Determine the [X, Y] coordinate at the center of the cell enclosing the given text.  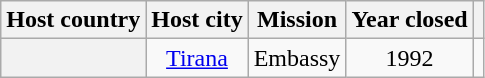
1992 [410, 58]
Embassy [297, 58]
Year closed [410, 20]
Host country [74, 20]
Host city [197, 20]
Mission [297, 20]
Tirana [197, 58]
